Extract the (X, Y) coordinate from the center of the cell holding the provided text.  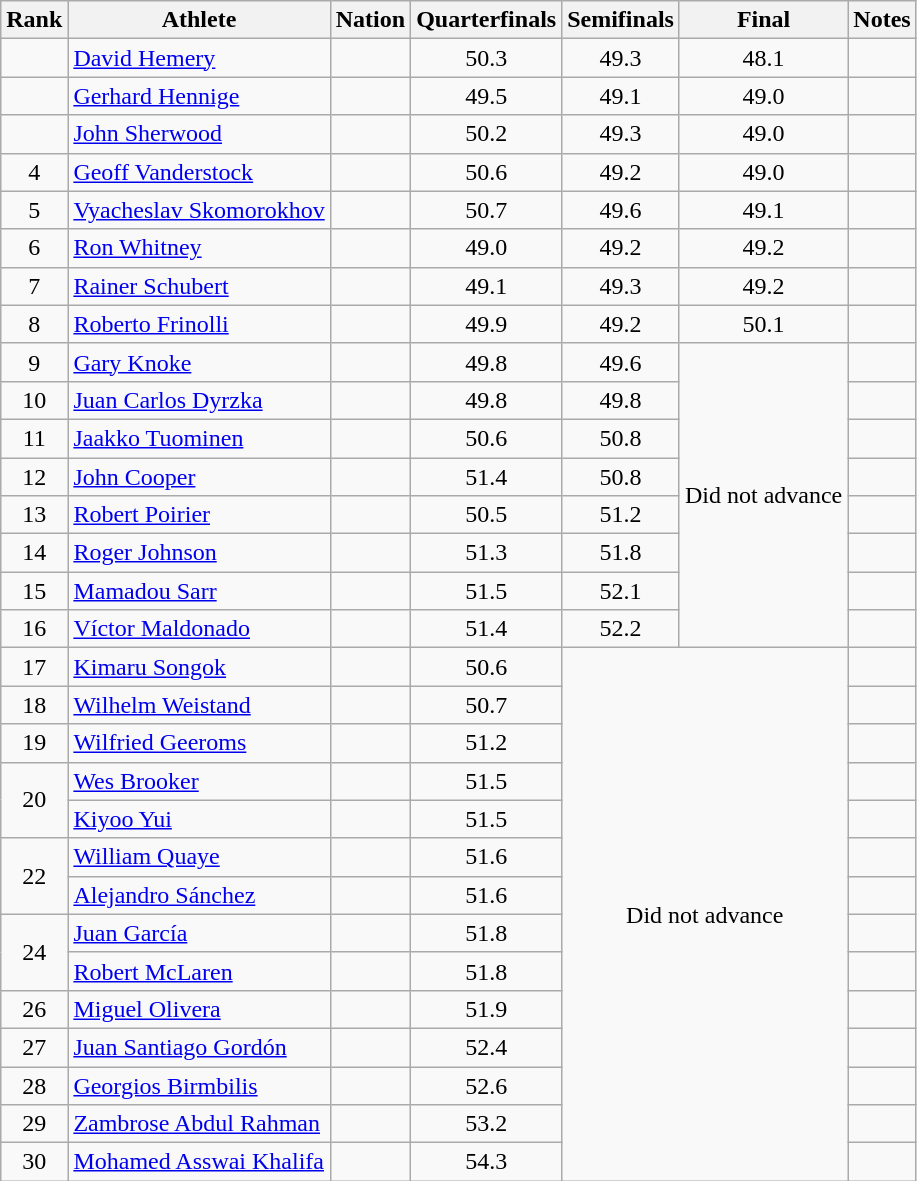
Final (763, 20)
20 (34, 800)
17 (34, 667)
6 (34, 248)
30 (34, 1162)
Zambrose Abdul Rahman (199, 1124)
Juan García (199, 933)
54.3 (486, 1162)
Wes Brooker (199, 781)
Miguel Olivera (199, 1009)
19 (34, 743)
Jaakko Tuominen (199, 438)
Notes (882, 20)
Geoff Vanderstock (199, 172)
Gary Knoke (199, 362)
26 (34, 1009)
18 (34, 705)
8 (34, 324)
16 (34, 629)
Mohamed Asswai Khalifa (199, 1162)
12 (34, 477)
Mamadou Sarr (199, 591)
52.1 (621, 591)
Semifinals (621, 20)
Juan Santiago Gordón (199, 1047)
Roger Johnson (199, 553)
Robert McLaren (199, 971)
52.2 (621, 629)
48.1 (763, 58)
4 (34, 172)
50.3 (486, 58)
51.9 (486, 1009)
Nation (370, 20)
Juan Carlos Dyrzka (199, 400)
49.9 (486, 324)
Roberto Frinolli (199, 324)
Vyacheslav Skomorokhov (199, 210)
Wilhelm Weistand (199, 705)
Athlete (199, 20)
22 (34, 876)
10 (34, 400)
50.1 (763, 324)
David Hemery (199, 58)
53.2 (486, 1124)
John Sherwood (199, 134)
Robert Poirier (199, 515)
28 (34, 1085)
Rainer Schubert (199, 286)
Víctor Maldonado (199, 629)
27 (34, 1047)
50.5 (486, 515)
13 (34, 515)
Kiyoo Yui (199, 819)
William Quaye (199, 857)
29 (34, 1124)
7 (34, 286)
5 (34, 210)
Alejandro Sánchez (199, 895)
50.2 (486, 134)
52.4 (486, 1047)
24 (34, 952)
John Cooper (199, 477)
52.6 (486, 1085)
Wilfried Geeroms (199, 743)
14 (34, 553)
Rank (34, 20)
Gerhard Hennige (199, 96)
9 (34, 362)
11 (34, 438)
Georgios Birmbilis (199, 1085)
15 (34, 591)
Quarterfinals (486, 20)
51.3 (486, 553)
Kimaru Songok (199, 667)
49.5 (486, 96)
Ron Whitney (199, 248)
